Search for the cell housing the specified text and yield its [X, Y] center coordinate. 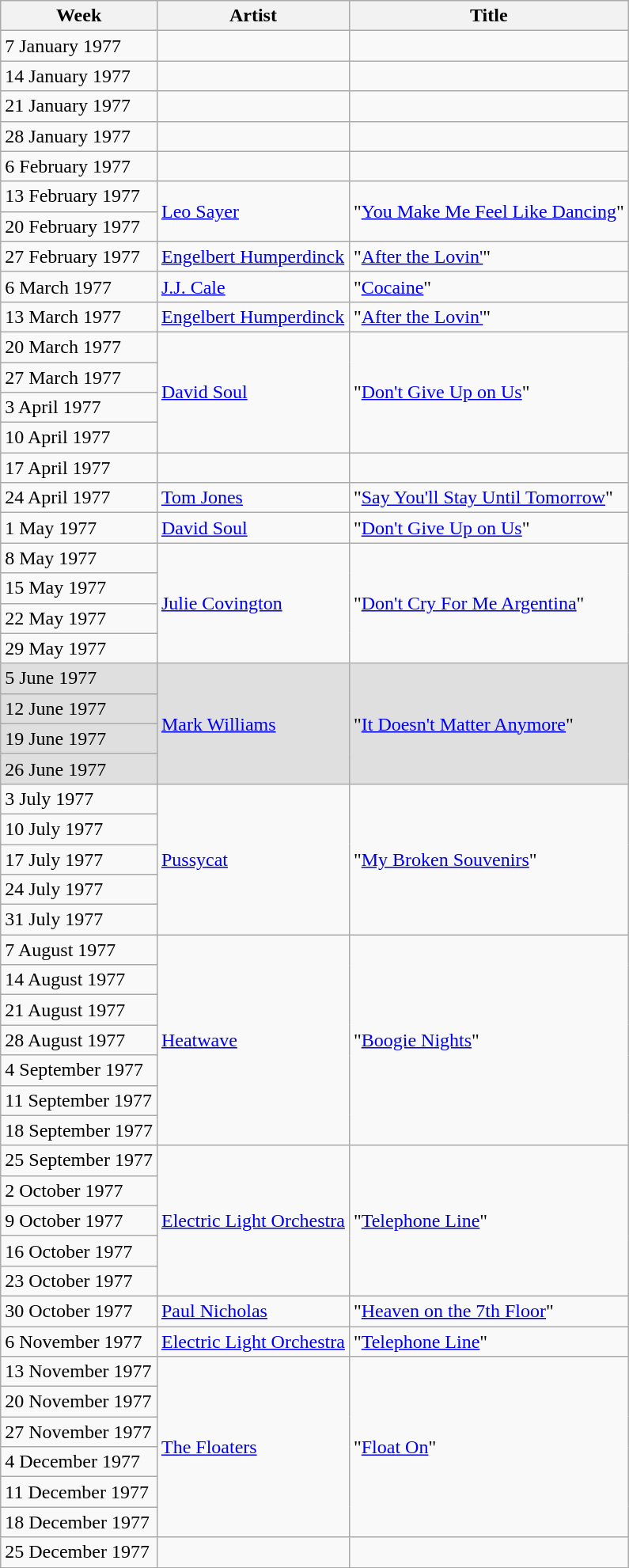
12 June 1977 [79, 708]
31 July 1977 [79, 920]
9 October 1977 [79, 1221]
21 January 1977 [79, 106]
25 December 1977 [79, 1552]
24 July 1977 [79, 890]
16 October 1977 [79, 1251]
30 October 1977 [79, 1311]
3 April 1977 [79, 408]
7 August 1977 [79, 950]
10 April 1977 [79, 438]
7 January 1977 [79, 46]
"My Broken Souvenirs" [489, 859]
18 September 1977 [79, 1130]
"You Make Me Feel Like Dancing" [489, 211]
11 September 1977 [79, 1100]
"Cocaine" [489, 287]
4 September 1977 [79, 1070]
Tom Jones [253, 498]
29 May 1977 [79, 648]
23 October 1977 [79, 1281]
Heatwave [253, 1040]
13 February 1977 [79, 196]
1 May 1977 [79, 528]
"It Doesn't Matter Anymore" [489, 723]
"Don't Cry For Me Argentina" [489, 603]
Title [489, 16]
22 May 1977 [79, 618]
4 December 1977 [79, 1462]
20 March 1977 [79, 347]
6 February 1977 [79, 166]
3 July 1977 [79, 799]
17 July 1977 [79, 859]
5 June 1977 [79, 678]
Artist [253, 16]
13 March 1977 [79, 317]
"Float On" [489, 1447]
26 June 1977 [79, 769]
Julie Covington [253, 603]
25 September 1977 [79, 1160]
8 May 1977 [79, 558]
15 May 1977 [79, 588]
6 March 1977 [79, 287]
27 November 1977 [79, 1432]
20 November 1977 [79, 1402]
"Say You'll Stay Until Tomorrow" [489, 498]
2 October 1977 [79, 1190]
27 March 1977 [79, 378]
14 August 1977 [79, 980]
10 July 1977 [79, 829]
The Floaters [253, 1447]
28 January 1977 [79, 136]
18 December 1977 [79, 1522]
28 August 1977 [79, 1040]
"Boogie Nights" [489, 1040]
6 November 1977 [79, 1342]
20 February 1977 [79, 226]
24 April 1977 [79, 498]
Mark Williams [253, 723]
11 December 1977 [79, 1492]
27 February 1977 [79, 256]
Leo Sayer [253, 211]
Week [79, 16]
21 August 1977 [79, 1010]
13 November 1977 [79, 1372]
"Heaven on the 7th Floor" [489, 1311]
J.J. Cale [253, 287]
14 January 1977 [79, 76]
17 April 1977 [79, 468]
Paul Nicholas [253, 1311]
19 June 1977 [79, 738]
Pussycat [253, 859]
